Return (X, Y) of the center of cell containing provided text 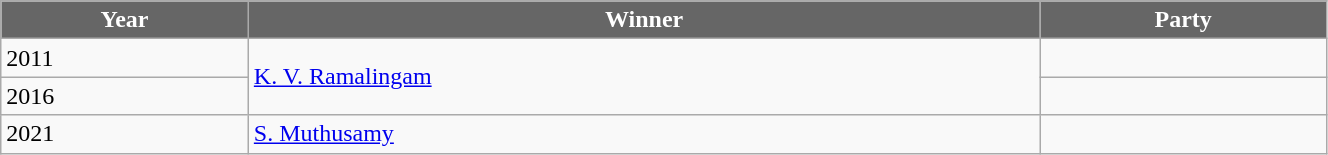
2021 (125, 134)
K. V. Ramalingam (644, 77)
Year (125, 20)
2016 (125, 96)
Winner (644, 20)
Party (1184, 20)
2011 (125, 58)
S. Muthusamy (644, 134)
